Find where the given text appears and provide that cell's center as [X, Y] coordinate. 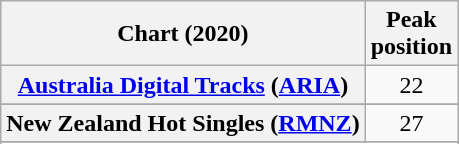
27 [411, 123]
Chart (2020) [183, 34]
New Zealand Hot Singles (RMNZ) [183, 123]
Peakposition [411, 34]
Australia Digital Tracks (ARIA) [183, 85]
22 [411, 85]
